Pinpoint the cell where the given text exists, returning its [X, Y] midpoint coordinate. 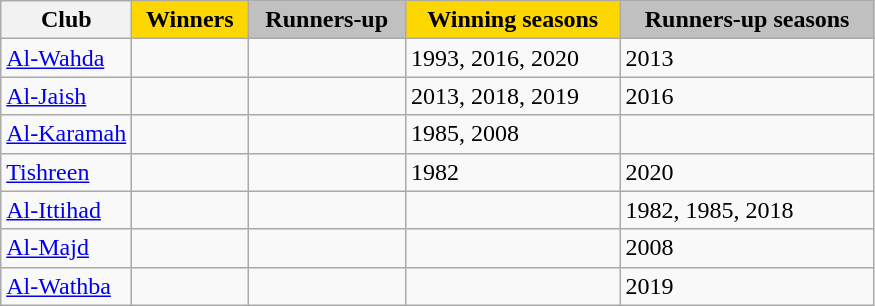
1982, 1985, 2018 [747, 210]
Tishreen [66, 172]
Al-Ittihad [66, 210]
Club [66, 20]
Al-Karamah [66, 134]
Al-Wathba [66, 286]
Al-Wahda [66, 58]
1982 [513, 172]
Runners-up [327, 20]
Al-Jaish [66, 96]
2008 [747, 248]
2013 [747, 58]
2019 [747, 286]
2013, 2018, 2019 [513, 96]
Runners-up seasons [747, 20]
Winning seasons [513, 20]
2020 [747, 172]
Winners [190, 20]
2016 [747, 96]
Al-Majd [66, 248]
1985, 2008 [513, 134]
1993, 2016, 2020 [513, 58]
